Provide the [X, Y] coordinate of the cell's center where the given text is located.  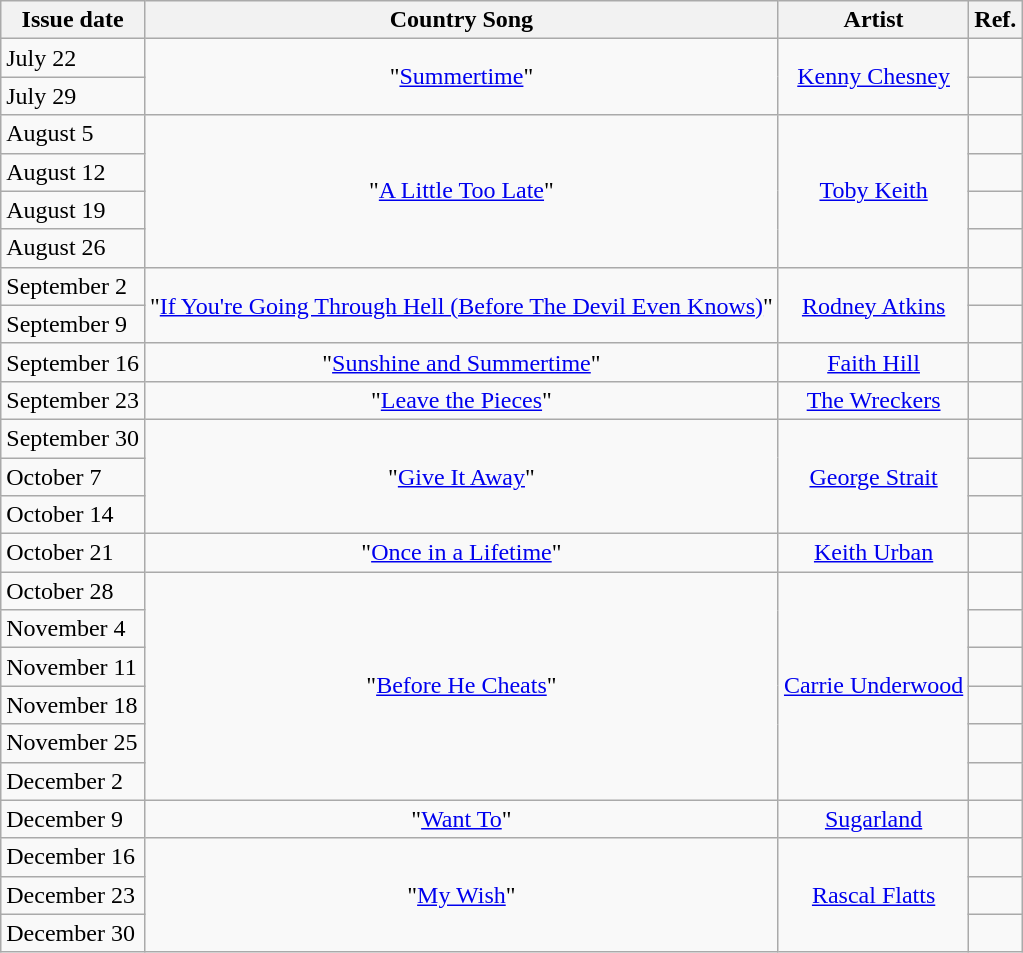
October 7 [73, 477]
October 28 [73, 591]
"A Little Too Late" [461, 191]
Faith Hill [873, 362]
George Strait [873, 476]
August 26 [73, 248]
Toby Keith [873, 191]
November 18 [73, 705]
Artist [873, 20]
Rascal Flatts [873, 895]
December 9 [73, 819]
"Sunshine and Summertime" [461, 362]
Ref. [996, 20]
Kenny Chesney [873, 77]
"Want To" [461, 819]
September 30 [73, 438]
August 12 [73, 172]
"Summertime" [461, 77]
"If You're Going Through Hell (Before The Devil Even Knows)" [461, 305]
"Leave the Pieces" [461, 400]
December 23 [73, 895]
December 2 [73, 781]
Sugarland [873, 819]
September 16 [73, 362]
"My Wish" [461, 895]
November 11 [73, 667]
July 22 [73, 58]
September 9 [73, 324]
September 2 [73, 286]
"Before He Cheats" [461, 686]
"Give It Away" [461, 476]
December 16 [73, 857]
December 30 [73, 933]
Issue date [73, 20]
November 4 [73, 629]
Carrie Underwood [873, 686]
Keith Urban [873, 553]
The Wreckers [873, 400]
October 21 [73, 553]
"Once in a Lifetime" [461, 553]
August 19 [73, 210]
Rodney Atkins [873, 305]
Country Song [461, 20]
July 29 [73, 96]
October 14 [73, 515]
September 23 [73, 400]
August 5 [73, 134]
November 25 [73, 743]
